Return (x, y) of the center of cell containing provided text 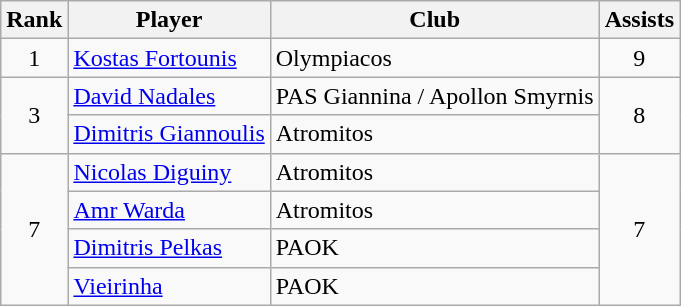
PAS Giannina / Apollon Smyrnis (434, 96)
Player (169, 20)
8 (639, 115)
Assists (639, 20)
Vieirinha (169, 286)
Kostas Fortounis (169, 58)
Olympiacos (434, 58)
9 (639, 58)
3 (34, 115)
Dimitris Giannoulis (169, 134)
Amr Warda (169, 210)
David Nadales (169, 96)
Rank (34, 20)
Nicolas Diguiny (169, 172)
Dimitris Pelkas (169, 248)
Club (434, 20)
1 (34, 58)
